Identify which cell holds the provided text, then report its (x, y) central coordinate. 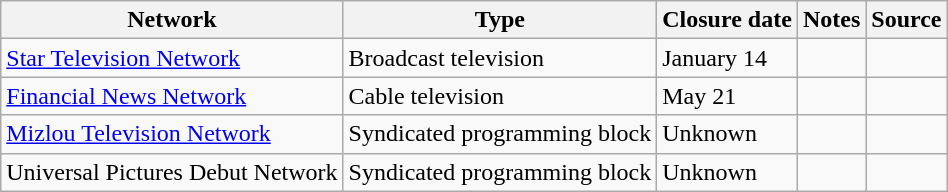
May 21 (728, 96)
Network (172, 20)
Cable television (500, 96)
Star Television Network (172, 58)
Closure date (728, 20)
Notes (831, 20)
Financial News Network (172, 96)
January 14 (728, 58)
Broadcast television (500, 58)
Type (500, 20)
Source (906, 20)
Mizlou Television Network (172, 134)
Universal Pictures Debut Network (172, 172)
